Output the [X, Y] coordinate of the center of the cell containing the given text.  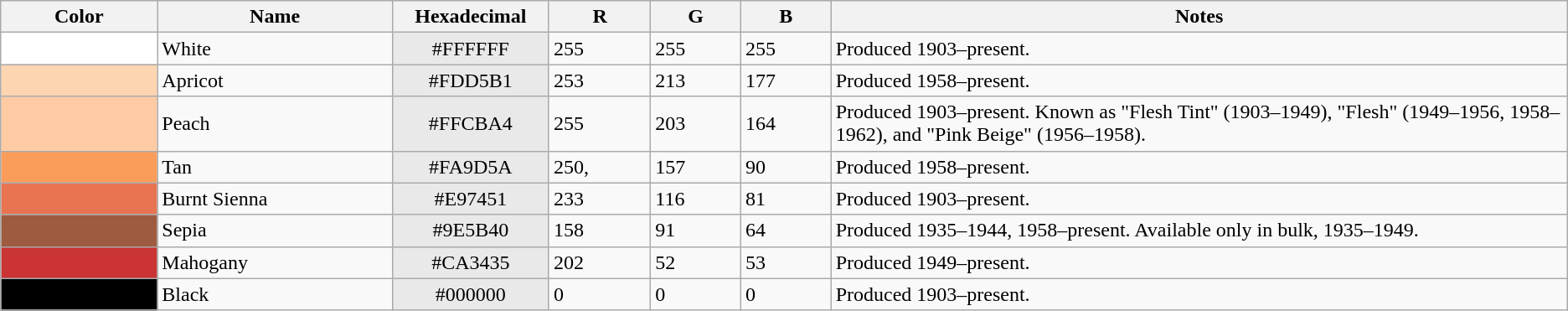
203 [696, 124]
233 [600, 199]
202 [600, 262]
Peach [275, 124]
253 [600, 80]
64 [786, 231]
#FFCBA4 [471, 124]
B [786, 17]
G [696, 17]
Produced 1949–present. [1199, 262]
158 [600, 231]
Hexadecimal [471, 17]
Color [79, 17]
52 [696, 262]
Mahogany [275, 262]
#FDD5B1 [471, 80]
177 [786, 80]
53 [786, 262]
157 [696, 167]
#9E5B40 [471, 231]
Produced 1935–1944, 1958–present. Available only in bulk, 1935–1949. [1199, 231]
#E97451 [471, 199]
81 [786, 199]
91 [696, 231]
Burnt Sienna [275, 199]
Sepia [275, 231]
164 [786, 124]
White [275, 49]
Tan [275, 167]
#FFFFFF [471, 49]
Name [275, 17]
213 [696, 80]
#000000 [471, 294]
Produced 1903–present. Known as "Flesh Tint" (1903–1949), "Flesh" (1949–1956, 1958–1962), and "Pink Beige" (1956–1958). [1199, 124]
116 [696, 199]
250, [600, 167]
R [600, 17]
Black [275, 294]
#FA9D5A [471, 167]
#CA3435 [471, 262]
Notes [1199, 17]
90 [786, 167]
Apricot [275, 80]
